Provide the [X, Y] coordinate of the cell's center where the given text is located.  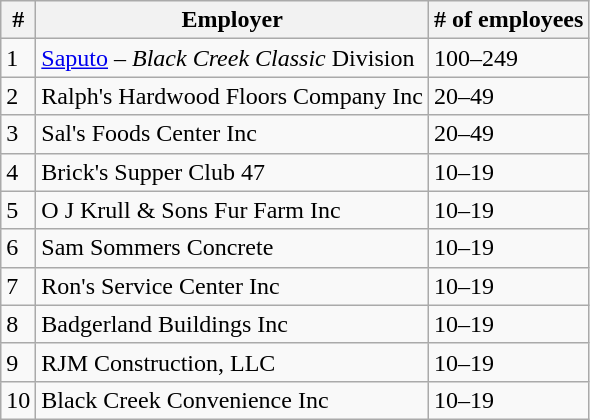
O J Krull & Sons Fur Farm Inc [232, 210]
2 [18, 96]
# of employees [509, 20]
4 [18, 172]
10 [18, 400]
RJM Construction, LLC [232, 362]
9 [18, 362]
100–249 [509, 58]
Ron's Service Center Inc [232, 286]
Saputo – Black Creek Classic Division [232, 58]
Black Creek Convenience Inc [232, 400]
6 [18, 248]
5 [18, 210]
1 [18, 58]
Sal's Foods Center Inc [232, 134]
7 [18, 286]
Employer [232, 20]
# [18, 20]
Brick's Supper Club 47 [232, 172]
Badgerland Buildings Inc [232, 324]
Sam Sommers Concrete [232, 248]
8 [18, 324]
3 [18, 134]
Ralph's Hardwood Floors Company Inc [232, 96]
